Pinpoint the cell where the given text exists, returning its [X, Y] midpoint coordinate. 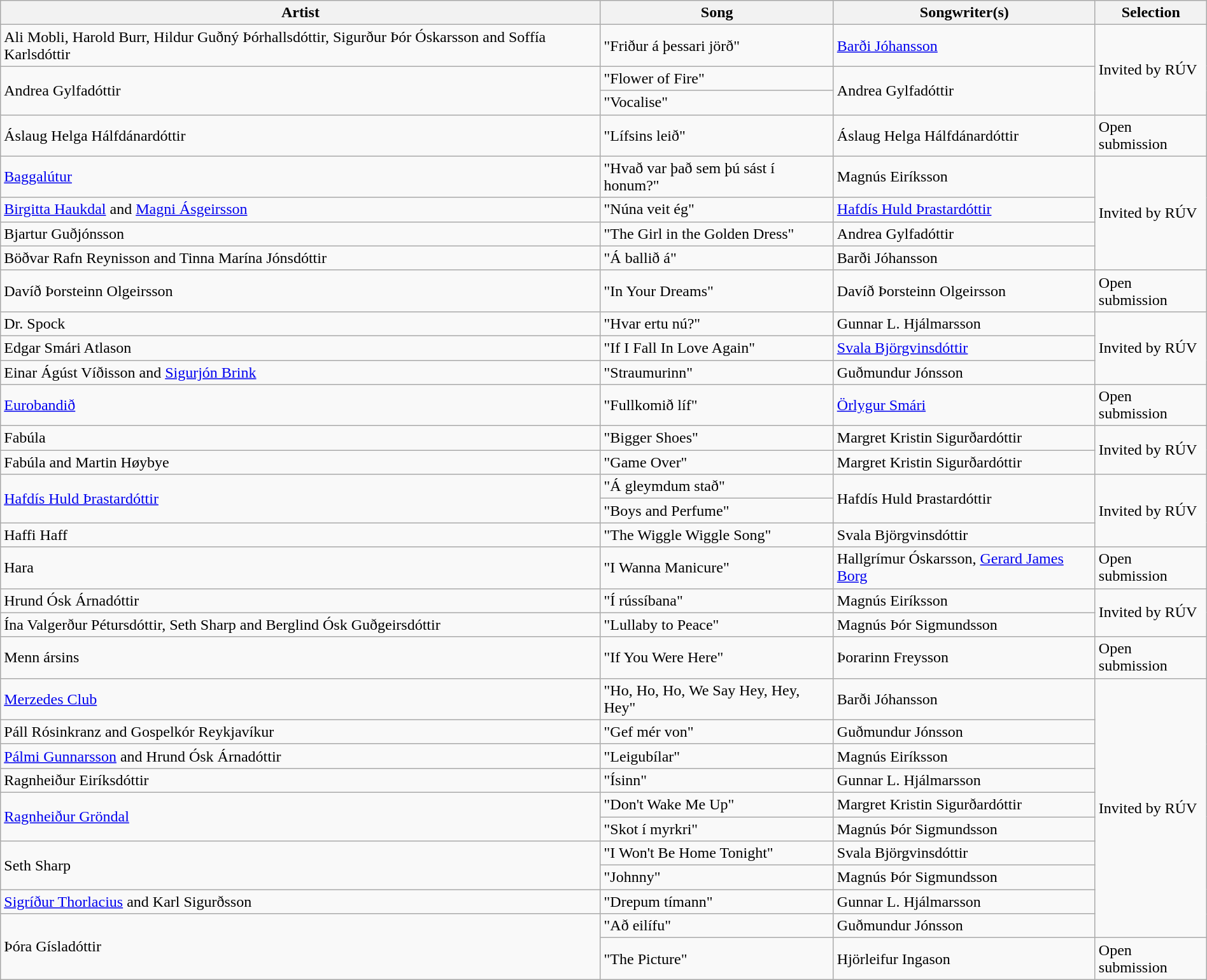
"Skot í myrkri" [717, 828]
"Don't Wake Me Up" [717, 804]
"Hvar ertu nú?" [717, 323]
"Game Over" [717, 462]
"Á ballið á" [717, 258]
Hjörleifur Ingason [964, 959]
"Fullkomið líf" [717, 405]
"Gef mér von" [717, 732]
Bjartur Guðjónsson [300, 234]
Hallgrímur Óskarsson, Gerard James Borg [964, 568]
"The Girl in the Golden Dress" [717, 234]
"Straumurinn" [717, 373]
"I Won't Be Home Tonight" [717, 853]
"Lullaby to Peace" [717, 625]
"Lífsins leið" [717, 135]
"Johnny" [717, 877]
"Boys and Perfume" [717, 511]
"The Picture" [717, 959]
"Flower of Fire" [717, 78]
Birgitta Haukdal and Magni Ásgeirsson [300, 209]
"Á gleymdum stað" [717, 486]
"In Your Dreams" [717, 290]
Songwriter(s) [964, 13]
Artist [300, 13]
Hara [300, 568]
"If You Were Here" [717, 657]
Ragnheiður Eiríksdóttir [300, 780]
"If I Fall In Love Again" [717, 348]
Ali Mobli, Harold Burr, Hildur Guðný Þórhallsdóttir, Sigurður Þór Óskarsson and Soffía Karlsdóttir [300, 46]
Baggalútur [300, 177]
"Núna veit ég" [717, 209]
Ragnheiður Gröndal [300, 816]
Menn ársins [300, 657]
Einar Ágúst Víðisson and Sigurjón Brink [300, 373]
Seth Sharp [300, 865]
Sigríður Thorlacius and Karl Sigurðsson [300, 902]
Örlygur Smári [964, 405]
Fabúla [300, 438]
"Friður á þessari jörð" [717, 46]
Haffi Haff [300, 535]
Þóra Gísladóttir [300, 946]
"The Wiggle Wiggle Song" [717, 535]
Fabúla and Martin Høybye [300, 462]
"Hvað var það sem þú sást í honum?" [717, 177]
"Bigger Shoes" [717, 438]
"Ísinn" [717, 780]
Þorarinn Freysson [964, 657]
Eurobandið [300, 405]
Böðvar Rafn Reynisson and Tinna Marína Jónsdóttir [300, 258]
Ína Valgerður Pétursdóttir, Seth Sharp and Berglind Ósk Guðgeirsdóttir [300, 625]
Hrund Ósk Árnadóttir [300, 600]
"Vocalise" [717, 103]
Merzedes Club [300, 699]
"Drepum tímann" [717, 902]
Song [717, 13]
Páll Rósinkranz and Gospelkór Reykjavíkur [300, 732]
Pálmi Gunnarsson and Hrund Ósk Árnadóttir [300, 756]
Dr. Spock [300, 323]
"Leigubílar" [717, 756]
"Að eilífu" [717, 926]
Selection [1151, 13]
"I Wanna Manicure" [717, 568]
Edgar Smári Atlason [300, 348]
"Ho, Ho, Ho, We Say Hey, Hey, Hey" [717, 699]
"Í rússíbana" [717, 600]
